Return the (X, Y) coordinate for the center point of the cell that contains the specified text.  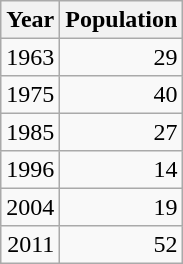
Population (122, 20)
Year (30, 20)
1975 (30, 94)
14 (122, 170)
40 (122, 94)
2004 (30, 206)
19 (122, 206)
1996 (30, 170)
27 (122, 132)
1985 (30, 132)
2011 (30, 244)
1963 (30, 56)
52 (122, 244)
29 (122, 56)
